Search for the cell housing the specified text and yield its (x, y) center coordinate. 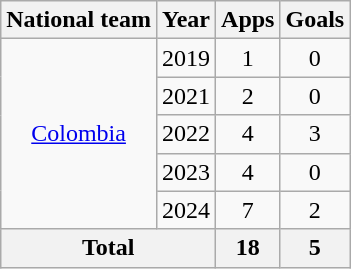
3 (315, 134)
1 (248, 58)
2023 (186, 172)
National team (79, 20)
Total (108, 248)
18 (248, 248)
Goals (315, 20)
Year (186, 20)
2022 (186, 134)
Apps (248, 20)
2024 (186, 210)
7 (248, 210)
5 (315, 248)
Colombia (79, 134)
2021 (186, 96)
2019 (186, 58)
